Scan for the cell matching the given text and deliver its (X, Y) coordinate at center. 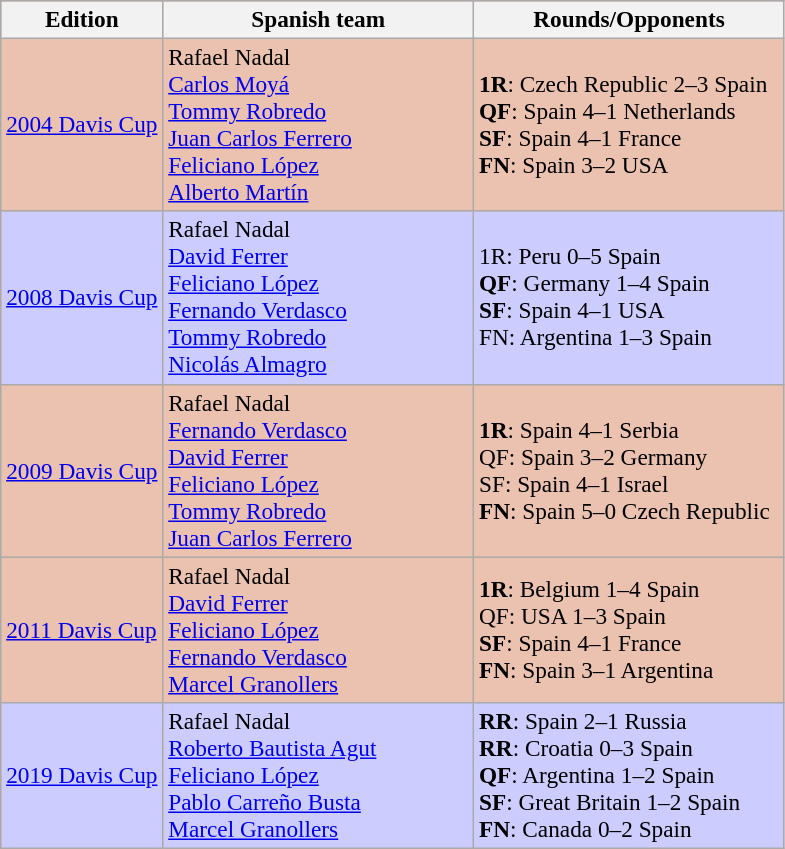
RR: Spain 2–1 RussiaRR: Croatia 0–3 SpainQF: Argentina 1–2 SpainSF: Great Britain 1–2 SpainFN: Canada 0–2 Spain (630, 775)
Rafael NadalCarlos MoyáTommy RobredoJuan Carlos FerreroFeliciano LópezAlberto Martín (318, 124)
Edition (82, 19)
2008 Davis Cup (82, 298)
2004 Davis Cup (82, 124)
1R: Czech Republic 2–3 SpainQF: Spain 4–1 NetherlandsSF: Spain 4–1 FranceFN: Spain 3–2 USA (630, 124)
Rounds/Opponents (630, 19)
Rafael NadalRoberto Bautista AgutFeliciano LópezPablo Carreño BustaMarcel Granollers (318, 775)
1R: Peru 0–5 SpainQF: Germany 1–4 SpainSF: Spain 4–1 USAFN: Argentina 1–3 Spain (630, 298)
2009 Davis Cup (82, 470)
2019 Davis Cup (82, 775)
Spanish team (318, 19)
Rafael NadalDavid FerrerFeliciano LópezFernando VerdascoTommy RobredoNicolás Almagro (318, 298)
Rafael NadalFernando VerdascoDavid FerrerFeliciano LópezTommy RobredoJuan Carlos Ferrero (318, 470)
1R: Spain 4–1 SerbiaQF: Spain 3–2 GermanySF: Spain 4–1 IsraelFN: Spain 5–0 Czech Republic (630, 470)
Rafael NadalDavid FerrerFeliciano LópezFernando VerdascoMarcel Granollers (318, 629)
1R: Belgium 1–4 SpainQF: USA 1–3 SpainSF: Spain 4–1 FranceFN: Spain 3–1 Argentina (630, 629)
2011 Davis Cup (82, 629)
